For the text-containing cell, return its midpoint in (x, y) coordinate format. 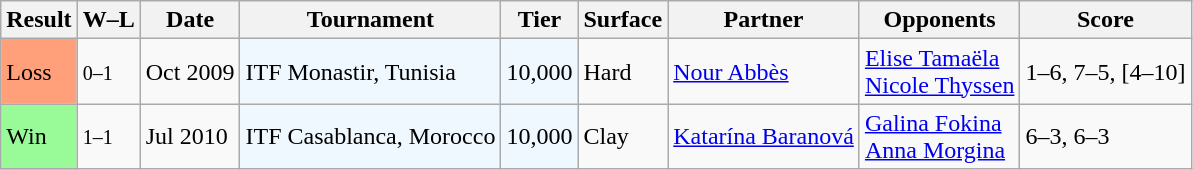
1–6, 7–5, [4–10] (1106, 72)
Score (1106, 20)
Clay (623, 136)
Opponents (940, 20)
Tier (540, 20)
ITF Monastir, Tunisia (370, 72)
Jul 2010 (190, 136)
0–1 (108, 72)
6–3, 6–3 (1106, 136)
W–L (108, 20)
Loss (39, 72)
Date (190, 20)
Result (39, 20)
ITF Casablanca, Morocco (370, 136)
Partner (764, 20)
Elise Tamaëla Nicole Thyssen (940, 72)
Nour Abbès (764, 72)
Katarína Baranová (764, 136)
1–1 (108, 136)
Win (39, 136)
Galina Fokina Anna Morgina (940, 136)
Tournament (370, 20)
Hard (623, 72)
Oct 2009 (190, 72)
Surface (623, 20)
